Capture the cell that displays the provided text and extract its (X, Y) central coordinate. 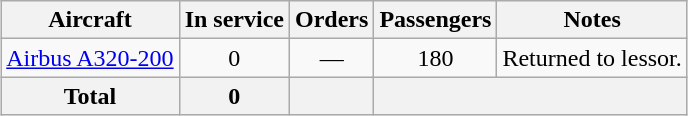
180 (436, 58)
Airbus A320-200 (90, 58)
Total (90, 96)
In service (234, 20)
Orders (331, 20)
Returned to lessor. (592, 58)
Notes (592, 20)
Passengers (436, 20)
— (331, 58)
Aircraft (90, 20)
